Provide the [x, y] coordinate of the cell's center where the given text is located.  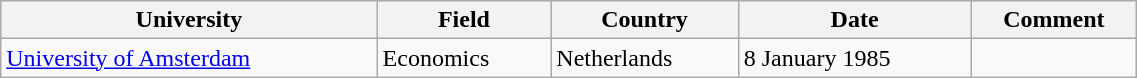
Comment [1054, 20]
Date [854, 20]
Field [464, 20]
Country [644, 20]
Netherlands [644, 58]
8 January 1985 [854, 58]
Economics [464, 58]
University of Amsterdam [189, 58]
University [189, 20]
